Provide the [x, y] coordinate of the cell's center where the given text is located.  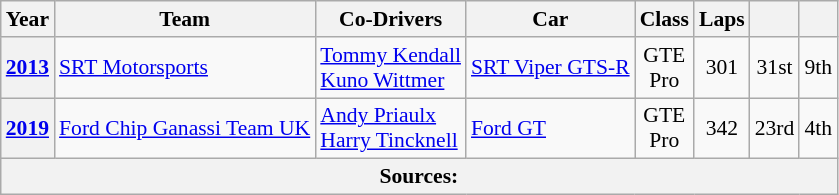
9th [818, 68]
Laps [722, 19]
31st [775, 68]
Ford Chip Ganassi Team UK [184, 128]
Car [550, 19]
Team [184, 19]
Andy Priaulx Harry Tincknell [390, 128]
Tommy Kendall Kuno Wittmer [390, 68]
2013 [28, 68]
Ford GT [550, 128]
4th [818, 128]
301 [722, 68]
Year [28, 19]
23rd [775, 128]
Co-Drivers [390, 19]
Class [664, 19]
342 [722, 128]
SRT Motorsports [184, 68]
SRT Viper GTS-R [550, 68]
Sources: [419, 177]
2019 [28, 128]
